Provide the [X, Y] coordinate of the cell's center where the given text is located.  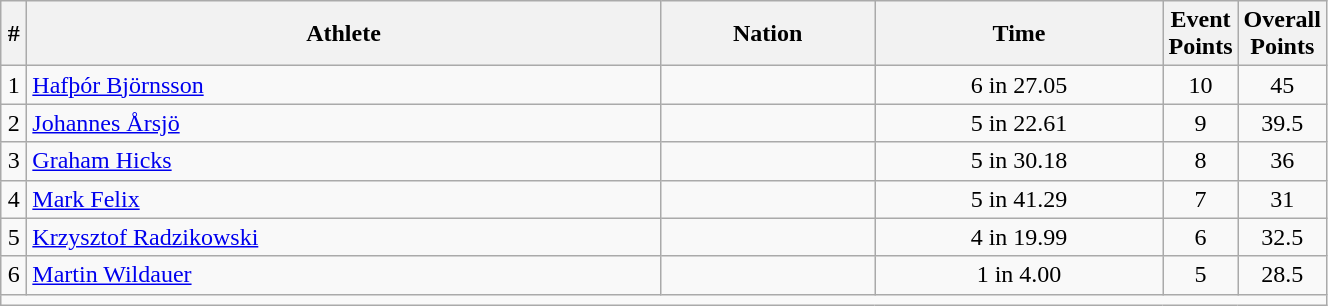
45 [1282, 85]
Martin Wildauer [344, 275]
Krzysztof Radzikowski [344, 237]
3 [14, 161]
28.5 [1282, 275]
Johannes Årsjö [344, 123]
Athlete [344, 34]
6 in 27.05 [1019, 85]
Overall Points [1282, 34]
1 [14, 85]
Time [1019, 34]
4 in 19.99 [1019, 237]
Nation [768, 34]
Hafþór Björnsson [344, 85]
5 in 30.18 [1019, 161]
5 in 22.61 [1019, 123]
1 in 4.00 [1019, 275]
36 [1282, 161]
# [14, 34]
4 [14, 199]
Mark Felix [344, 199]
10 [1200, 85]
31 [1282, 199]
5 in 41.29 [1019, 199]
Event Points [1200, 34]
Graham Hicks [344, 161]
8 [1200, 161]
9 [1200, 123]
39.5 [1282, 123]
7 [1200, 199]
32.5 [1282, 237]
2 [14, 123]
